Determine the (x, y) coordinate at the center of the cell enclosing the given text.  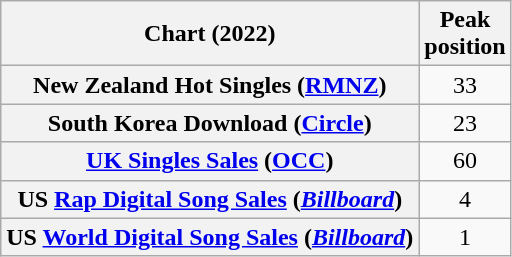
US Rap Digital Song Sales (Billboard) (210, 199)
US World Digital Song Sales (Billboard) (210, 237)
UK Singles Sales (OCC) (210, 161)
1 (465, 237)
Chart (2022) (210, 34)
New Zealand Hot Singles (RMNZ) (210, 85)
4 (465, 199)
33 (465, 85)
South Korea Download (Circle) (210, 123)
23 (465, 123)
60 (465, 161)
Peakposition (465, 34)
